Detect which cell encompasses the target text, then output its [X, Y] center coordinate. 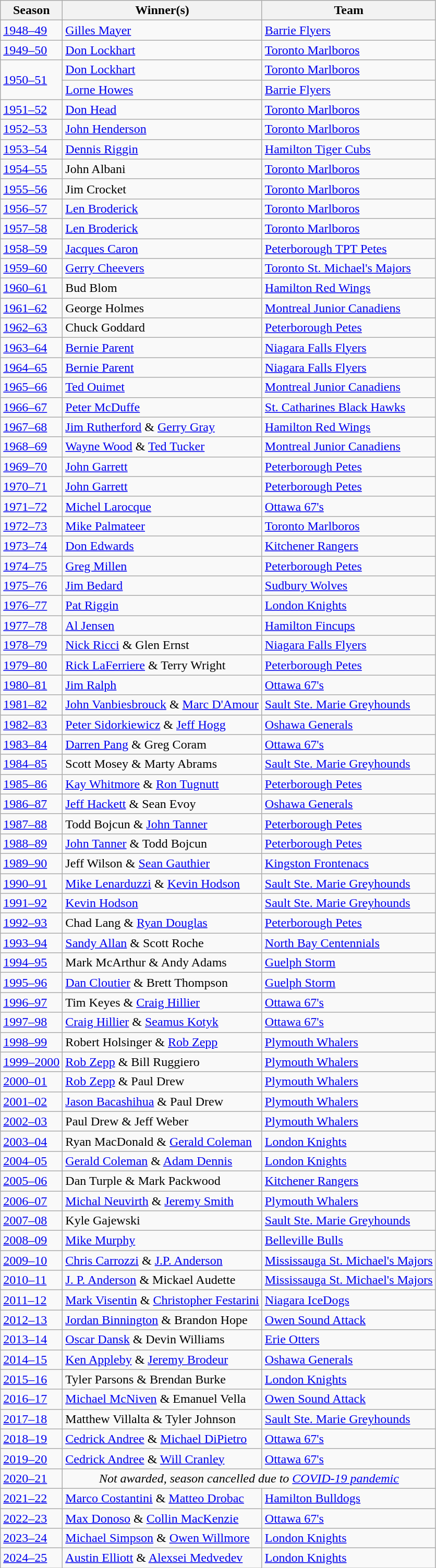
Kingston Frontenacs [348, 863]
1970–71 [31, 486]
Peterborough TPT Petes [348, 249]
Toronto St. Michael's Majors [348, 268]
John Vanbiesbrouck & Marc D'Amour [162, 705]
2020–21 [31, 1478]
1967–68 [31, 427]
Todd Bojcun & John Tanner [162, 824]
Mike Palmateer [162, 526]
North Bay Centennials [348, 943]
Jim Rutherford & Gerry Gray [162, 427]
1972–73 [31, 526]
Pat Riggin [162, 606]
1956–57 [31, 209]
Darren Pang & Greg Coram [162, 744]
1978–79 [31, 645]
Lorne Howes [162, 90]
Wayne Wood & Ted Tucker [162, 447]
John Albani [162, 169]
1948–49 [31, 30]
1961–62 [31, 308]
1982–83 [31, 725]
2004–05 [31, 1161]
1950–51 [31, 80]
1999–2000 [31, 1062]
1995–96 [31, 983]
Dennis Riggin [162, 149]
2015–16 [31, 1379]
1951–52 [31, 109]
Sandy Allan & Scott Roche [162, 943]
2002–03 [31, 1121]
1959–60 [31, 268]
Robert Holsinger & Rob Zepp [162, 1042]
Rick LaFerriere & Terry Wright [162, 665]
1985–86 [31, 784]
1976–77 [31, 606]
1997–98 [31, 1022]
2016–17 [31, 1399]
Tyler Parsons & Brendan Burke [162, 1379]
Scott Mosey & Marty Abrams [162, 764]
2001–02 [31, 1101]
1990–91 [31, 884]
Chad Lang & Ryan Douglas [162, 923]
Jim Bedard [162, 586]
1975–76 [31, 586]
Oscar Dansk & Devin Williams [162, 1340]
1958–59 [31, 249]
Belleville Bulls [348, 1241]
Dan Turple & Mark Packwood [162, 1181]
1987–88 [31, 824]
2017–18 [31, 1419]
Marco Costantini & Matteo Drobac [162, 1498]
1998–99 [31, 1042]
1965–66 [31, 387]
Mark McArthur & Andy Adams [162, 963]
1954–55 [31, 169]
Hamilton Bulldogs [348, 1498]
St. Catharines Black Hawks [348, 407]
Gilles Mayer [162, 30]
John Tanner & Todd Bojcun [162, 843]
Ryan MacDonald & Gerald Coleman [162, 1141]
1993–94 [31, 943]
Winner(s) [162, 10]
1988–89 [31, 843]
2013–14 [31, 1340]
Rob Zepp & Bill Ruggiero [162, 1062]
Michel Larocque [162, 506]
Tim Keyes & Craig Hillier [162, 1002]
2008–09 [31, 1241]
Ken Appleby & Jeremy Brodeur [162, 1359]
1983–84 [31, 744]
1974–75 [31, 566]
Jason Bacashihua & Paul Drew [162, 1101]
2000–01 [31, 1082]
Rob Zepp & Paul Drew [162, 1082]
Chuck Goddard [162, 328]
1963–64 [31, 348]
1971–72 [31, 506]
1966–67 [31, 407]
2022–23 [31, 1518]
2003–04 [31, 1141]
Mike Murphy [162, 1241]
2012–13 [31, 1320]
Max Donoso & Collin MacKenzie [162, 1518]
2011–12 [31, 1300]
Craig Hillier & Seamus Kotyk [162, 1022]
Cedrick Andree & Michael DiPietro [162, 1439]
Kay Whitmore & Ron Tugnutt [162, 784]
1960–61 [31, 288]
Austin Elliott & Alexsei Medvedev [162, 1558]
Hamilton Tiger Cubs [348, 149]
1980–81 [31, 685]
1979–80 [31, 665]
Don Edwards [162, 546]
Mark Visentin & Christopher Festarini [162, 1300]
2014–15 [31, 1359]
1986–87 [31, 804]
Jim Ralph [162, 685]
1991–92 [31, 903]
Ted Ouimet [162, 387]
1952–53 [31, 129]
Greg Millen [162, 566]
2005–06 [31, 1181]
Erie Otters [348, 1340]
George Holmes [162, 308]
Matthew Villalta & Tyler Johnson [162, 1419]
1994–95 [31, 963]
Peter McDuffe [162, 407]
Sudbury Wolves [348, 586]
1955–56 [31, 189]
Not awarded, season cancelled due to COVID-19 pandemic [249, 1478]
2018–19 [31, 1439]
Cedrick Andree & Will Cranley [162, 1459]
Peter Sidorkiewicz & Jeff Hogg [162, 725]
2007–08 [31, 1221]
1973–74 [31, 546]
1989–90 [31, 863]
1949–50 [31, 50]
Michael Simpson & Owen Willmore [162, 1538]
Bud Blom [162, 288]
Jeff Hackett & Sean Evoy [162, 804]
Don Head [162, 109]
2019–20 [31, 1459]
2021–22 [31, 1498]
1996–97 [31, 1002]
Season [31, 10]
Niagara IceDogs [348, 1300]
2023–24 [31, 1538]
Jordan Binnington & Brandon Hope [162, 1320]
Team [348, 10]
1957–58 [31, 228]
1984–85 [31, 764]
1962–63 [31, 328]
2024–25 [31, 1558]
Dan Cloutier & Brett Thompson [162, 983]
Kevin Hodson [162, 903]
Paul Drew & Jeff Weber [162, 1121]
Hamilton Fincups [348, 626]
Michael McNiven & Emanuel Vella [162, 1399]
Gerald Coleman & Adam Dennis [162, 1161]
Jim Crocket [162, 189]
Gerry Cheevers [162, 268]
Nick Ricci & Glen Ernst [162, 645]
2009–10 [31, 1260]
Jeff Wilson & Sean Gauthier [162, 863]
1992–93 [31, 923]
Jacques Caron [162, 249]
John Henderson [162, 129]
2010–11 [31, 1280]
1953–54 [31, 149]
Kyle Gajewski [162, 1221]
2006–07 [31, 1200]
Michal Neuvirth & Jeremy Smith [162, 1200]
Al Jensen [162, 626]
Chris Carrozzi & J.P. Anderson [162, 1260]
1968–69 [31, 447]
1969–70 [31, 467]
1977–78 [31, 626]
Mike Lenarduzzi & Kevin Hodson [162, 884]
1964–65 [31, 367]
1981–82 [31, 705]
J. P. Anderson & Mickael Audette [162, 1280]
